Determine the (x, y) coordinate at the center of the cell enclosing the given text.  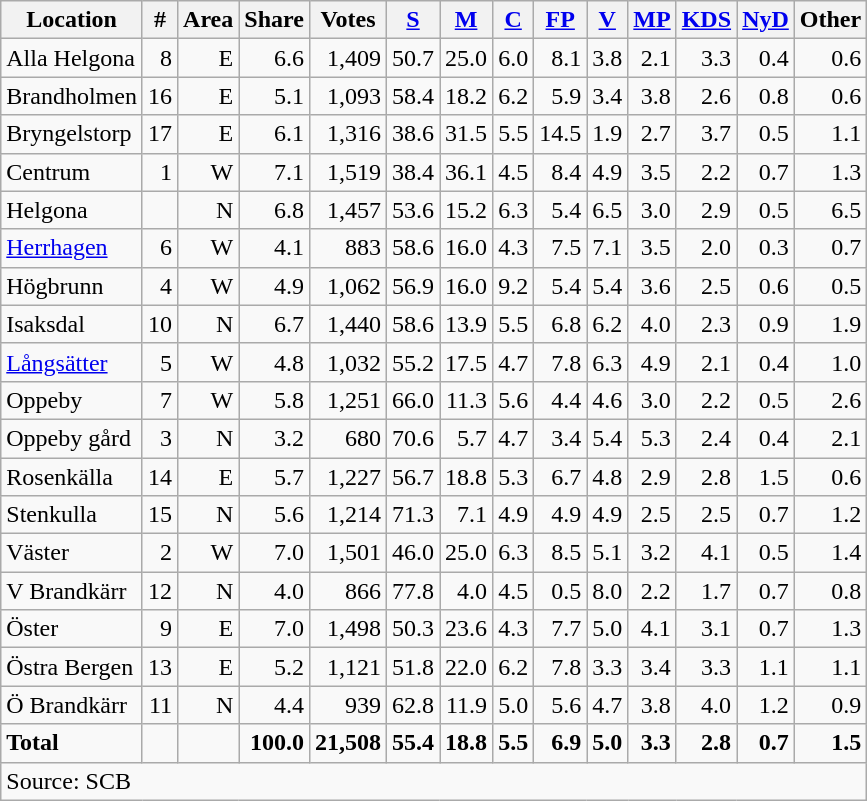
Herrhagen (72, 248)
Centrum (72, 172)
8 (160, 58)
C (514, 20)
1,227 (348, 477)
13.9 (466, 324)
18.2 (466, 96)
11.9 (466, 705)
1,409 (348, 58)
MP (652, 20)
9 (160, 629)
3.7 (706, 134)
62.8 (412, 705)
Oppeby gård (72, 438)
11 (160, 705)
Väster (72, 553)
1,121 (348, 667)
53.6 (412, 210)
14.5 (560, 134)
17.5 (466, 362)
31.5 (466, 134)
680 (348, 438)
1,457 (348, 210)
Other (830, 20)
1,440 (348, 324)
17 (160, 134)
3.6 (652, 286)
4.6 (608, 400)
11.3 (466, 400)
23.6 (466, 629)
S (412, 20)
5 (160, 362)
50.3 (412, 629)
2.7 (652, 134)
9.2 (514, 286)
Votes (348, 20)
1,214 (348, 515)
Total (72, 743)
0.3 (766, 248)
55.4 (412, 743)
58.4 (412, 96)
939 (348, 705)
22.0 (466, 667)
16 (160, 96)
2.0 (706, 248)
6.0 (514, 58)
15.2 (466, 210)
5.8 (274, 400)
5.9 (560, 96)
12 (160, 591)
71.3 (412, 515)
V (608, 20)
1 (160, 172)
6.1 (274, 134)
8.1 (560, 58)
# (160, 20)
Öster (72, 629)
77.8 (412, 591)
3 (160, 438)
7.5 (560, 248)
21,508 (348, 743)
Ö Brandkärr (72, 705)
Långsätter (72, 362)
15 (160, 515)
7 (160, 400)
4 (160, 286)
56.7 (412, 477)
Oppeby (72, 400)
866 (348, 591)
10 (160, 324)
1,032 (348, 362)
Alla Helgona (72, 58)
3.1 (706, 629)
38.6 (412, 134)
51.8 (412, 667)
883 (348, 248)
V Brandkärr (72, 591)
46.0 (412, 553)
70.6 (412, 438)
100.0 (274, 743)
1.4 (830, 553)
6 (160, 248)
50.7 (412, 58)
38.4 (412, 172)
14 (160, 477)
2.4 (706, 438)
1,501 (348, 553)
Location (72, 20)
56.9 (412, 286)
1,519 (348, 172)
5.2 (274, 667)
Rosenkälla (72, 477)
1.0 (830, 362)
Isaksdal (72, 324)
KDS (706, 20)
6.9 (560, 743)
Helgona (72, 210)
2.3 (706, 324)
7.7 (560, 629)
8.4 (560, 172)
Source: SCB (434, 781)
Östra Bergen (72, 667)
Area (208, 20)
6.6 (274, 58)
1,062 (348, 286)
FP (560, 20)
Brandholmen (72, 96)
NyD (766, 20)
55.2 (412, 362)
Stenkulla (72, 515)
2 (160, 553)
13 (160, 667)
1,316 (348, 134)
1,251 (348, 400)
Högbrunn (72, 286)
1,498 (348, 629)
1.7 (706, 591)
66.0 (412, 400)
1,093 (348, 96)
8.0 (608, 591)
36.1 (466, 172)
8.5 (560, 553)
M (466, 20)
Share (274, 20)
Bryngelstorp (72, 134)
